Extract the (x, y) coordinate from the center of the cell holding the provided text.  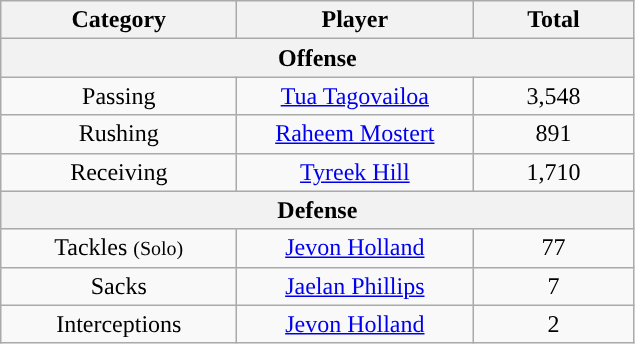
Tyreek Hill (355, 172)
Defense (318, 210)
3,548 (554, 96)
Receiving (119, 172)
Jaelan Phillips (355, 286)
7 (554, 286)
Raheem Mostert (355, 134)
Tua Tagovailoa (355, 96)
1,710 (554, 172)
Category (119, 20)
Rushing (119, 134)
Player (355, 20)
Sacks (119, 286)
2 (554, 324)
Tackles (Solo) (119, 248)
Interceptions (119, 324)
Offense (318, 58)
891 (554, 134)
77 (554, 248)
Total (554, 20)
Passing (119, 96)
